Detect which cell encompasses the target text, then output its [X, Y] center coordinate. 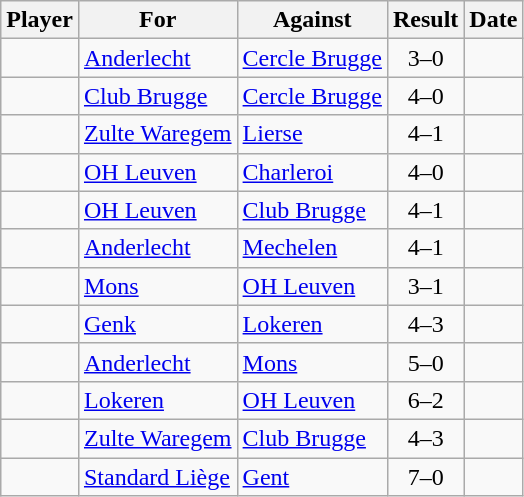
Lierse [312, 134]
Standard Liège [158, 477]
For [158, 20]
Genk [158, 324]
Result [425, 20]
Player [40, 20]
Gent [312, 477]
3–0 [425, 58]
Against [312, 20]
5–0 [425, 362]
Charleroi [312, 172]
7–0 [425, 477]
3–1 [425, 286]
Date [494, 20]
Mechelen [312, 248]
6–2 [425, 400]
